Return the (X, Y) coordinate for the center point of the cell that contains the specified text.  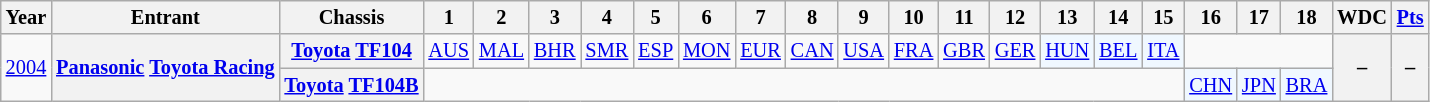
10 (914, 17)
9 (863, 17)
BEL (1118, 51)
13 (1067, 17)
USA (863, 51)
FRA (914, 51)
16 (1210, 17)
CAN (812, 51)
12 (1015, 17)
14 (1118, 17)
ESP (656, 51)
HUN (1067, 51)
ITA (1163, 51)
BRA (1307, 85)
15 (1163, 17)
AUS (448, 51)
GBR (964, 51)
GER (1015, 51)
JPN (1259, 85)
MON (706, 51)
6 (706, 17)
Chassis (352, 17)
Entrant (165, 17)
4 (608, 17)
Toyota TF104B (352, 85)
18 (1307, 17)
3 (555, 17)
Toyota TF104 (352, 51)
EUR (760, 51)
MAL (502, 51)
Year (26, 17)
WDC (1362, 17)
17 (1259, 17)
8 (812, 17)
Panasonic Toyota Racing (165, 68)
5 (656, 17)
SMR (608, 51)
1 (448, 17)
CHN (1210, 85)
11 (964, 17)
2004 (26, 68)
2 (502, 17)
BHR (555, 51)
7 (760, 17)
Pts (1410, 17)
